For the text-containing cell, return its midpoint in [X, Y] coordinate format. 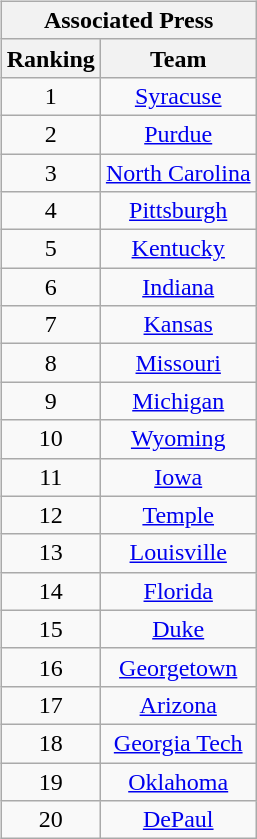
17 [50, 705]
Iowa [178, 477]
Wyoming [178, 439]
North Carolina [178, 173]
Pittsburgh [178, 211]
4 [50, 211]
10 [50, 439]
9 [50, 401]
Louisville [178, 553]
6 [50, 287]
Indiana [178, 287]
Duke [178, 629]
Michigan [178, 401]
Team [178, 58]
16 [50, 667]
Florida [178, 591]
15 [50, 629]
Arizona [178, 705]
7 [50, 325]
11 [50, 477]
Kansas [178, 325]
Georgetown [178, 667]
Ranking [50, 58]
1 [50, 96]
5 [50, 249]
Kentucky [178, 249]
14 [50, 591]
Purdue [178, 134]
Temple [178, 515]
Missouri [178, 363]
8 [50, 363]
Syracuse [178, 96]
3 [50, 173]
20 [50, 820]
18 [50, 743]
Associated Press [128, 20]
2 [50, 134]
Georgia Tech [178, 743]
12 [50, 515]
19 [50, 781]
Oklahoma [178, 781]
DePaul [178, 820]
13 [50, 553]
